Provide the (X, Y) coordinate of the cell's center where the given text is located.  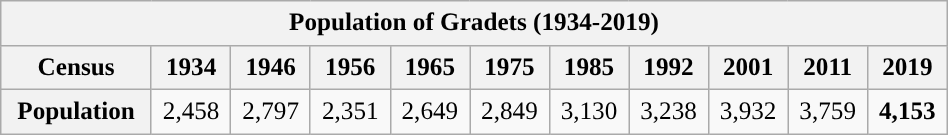
2,797 (271, 111)
4,153 (907, 111)
3,130 (589, 111)
Population (76, 111)
1946 (271, 67)
1975 (510, 67)
3,238 (669, 111)
3,932 (748, 111)
2,351 (350, 111)
2011 (828, 67)
1934 (191, 67)
Census (76, 67)
Population of Gradets (1934-2019) (474, 23)
2,849 (510, 111)
2019 (907, 67)
2,649 (430, 111)
3,759 (828, 111)
1985 (589, 67)
1956 (350, 67)
2,458 (191, 111)
2001 (748, 67)
1965 (430, 67)
1992 (669, 67)
